Locate the cell with the specified text and output its [x, y] center coordinate. 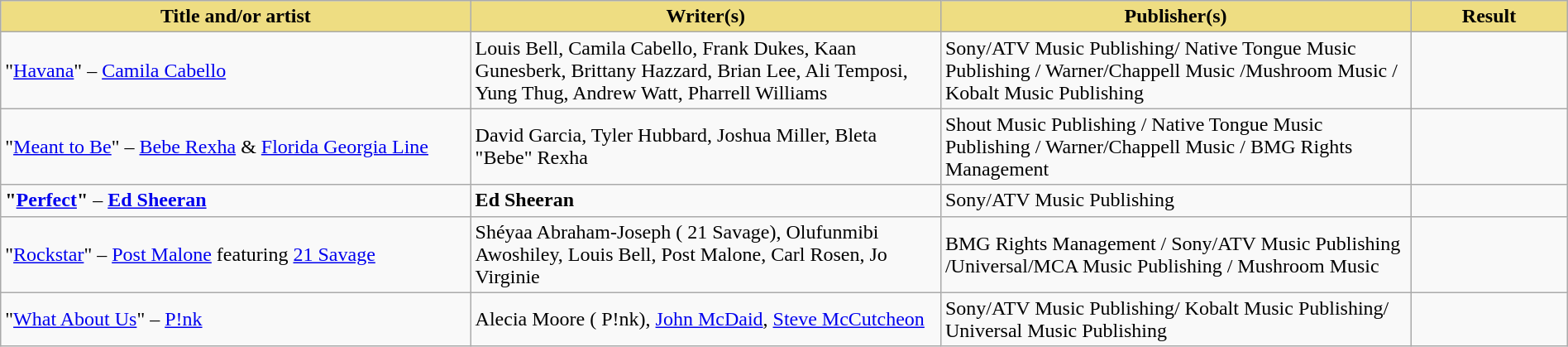
David Garcia, Tyler Hubbard, Joshua Miller, Bleta "Bebe" Rexha [705, 147]
BMG Rights Management / Sony/ATV Music Publishing /Universal/MCA Music Publishing / Mushroom Music [1175, 254]
Result [1489, 17]
Sony/ATV Music Publishing [1175, 200]
"Perfect" – Ed Sheeran [236, 200]
Publisher(s) [1175, 17]
"What About Us" – P!nk [236, 320]
"Meant to Be" – Bebe Rexha & Florida Georgia Line [236, 147]
Alecia Moore ( P!nk), John McDaid, Steve McCutcheon [705, 320]
"Rockstar" – Post Malone featuring 21 Savage [236, 254]
"Havana" – Camila Cabello [236, 70]
Louis Bell, Camila Cabello, Frank Dukes, Kaan Gunesberk, Brittany Hazzard, Brian Lee, Ali Temposi, Yung Thug, Andrew Watt, Pharrell Williams [705, 70]
Title and/or artist [236, 17]
Shout Music Publishing / Native Tongue Music Publishing / Warner/Chappell Music / BMG Rights Management [1175, 147]
Shéyaa Abraham-Joseph ( 21 Savage), Olufunmibi Awoshiley, Louis Bell, Post Malone, Carl Rosen, Jo Virginie [705, 254]
Ed Sheeran [705, 200]
Writer(s) [705, 17]
Sony/ATV Music Publishing/ Native Tongue Music Publishing / Warner/Chappell Music /Mushroom Music / Kobalt Music Publishing [1175, 70]
Sony/ATV Music Publishing/ Kobalt Music Publishing/ Universal Music Publishing [1175, 320]
